Return (x, y) of the center of cell containing provided text 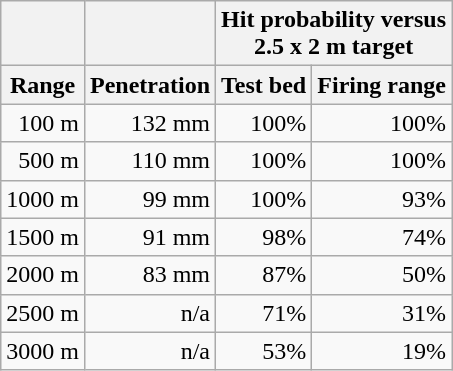
Hit probability versus 2.5 x 2 m target (334, 34)
50% (382, 275)
31% (382, 313)
Range (43, 85)
19% (382, 351)
Penetration (150, 85)
Test bed (264, 85)
100 m (43, 123)
Firing range (382, 85)
83 mm (150, 275)
99 mm (150, 199)
3000 m (43, 351)
2500 m (43, 313)
132 mm (150, 123)
71% (264, 313)
2000 m (43, 275)
74% (382, 237)
98% (264, 237)
1000 m (43, 199)
93% (382, 199)
500 m (43, 161)
110 mm (150, 161)
1500 m (43, 237)
53% (264, 351)
87% (264, 275)
91 mm (150, 237)
